Output the [X, Y] coordinate of the center of the cell containing the given text.  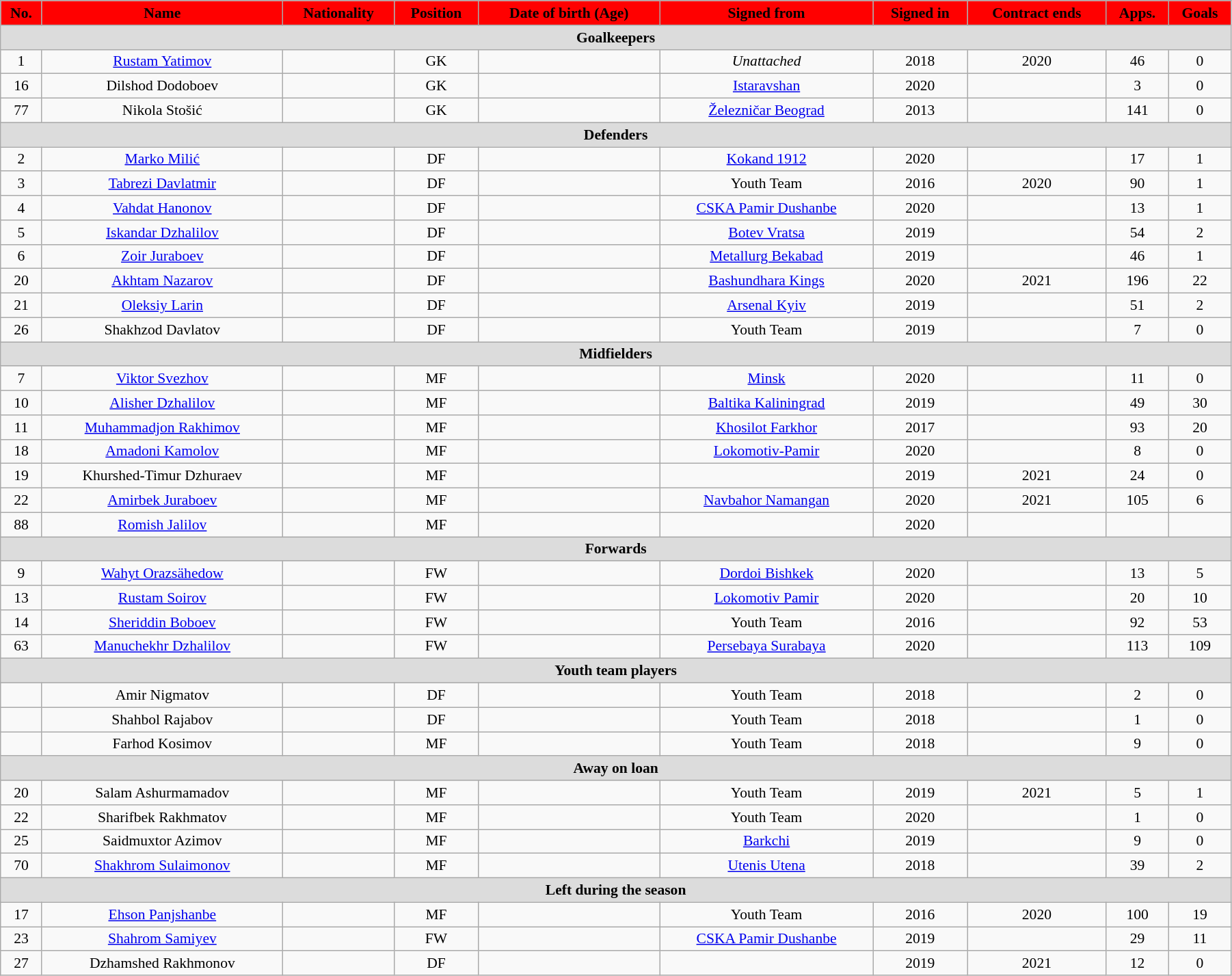
Unattached [767, 62]
Goalkeepers [616, 38]
Contract ends [1036, 13]
Marko Milić [162, 159]
Ehson Panjshanbe [162, 914]
Lokomotiv-Pamir [767, 451]
No. [22, 13]
39 [1138, 866]
70 [22, 866]
93 [1138, 427]
109 [1199, 646]
29 [1138, 939]
8 [1138, 451]
Romish Jalilov [162, 525]
Sharifbek Rakhmatov [162, 817]
141 [1138, 111]
Bashundhara Kings [767, 281]
Goals [1199, 13]
Amirbek Juraboev [162, 501]
Iskandar Dzhalilov [162, 233]
Signed in [920, 13]
Wahyt Orazsähedow [162, 574]
Left during the season [616, 891]
Khosilot Farkhor [767, 427]
Shakhrom Sulaimonov [162, 866]
14 [22, 622]
Farhod Kosimov [162, 744]
Barkchi [767, 841]
Amadoni Kamolov [162, 451]
Železničar Beograd [767, 111]
Midfielders [616, 354]
Rustam Soirov [162, 598]
Minsk [767, 379]
88 [22, 525]
18 [22, 451]
Dilshod Dodoboev [162, 86]
Youth team players [616, 671]
Nikola Stošić [162, 111]
51 [1138, 306]
Dordoi Bishkek [767, 574]
Tabrezi Davlatmir [162, 184]
63 [22, 646]
Oleksiy Larin [162, 306]
24 [1138, 476]
Saidmuxtor Azimov [162, 841]
Viktor Svezhov [162, 379]
Date of birth (Age) [569, 13]
Rustam Yatimov [162, 62]
27 [22, 964]
Shahrom Samiyev [162, 939]
25 [22, 841]
Apps. [1138, 13]
105 [1138, 501]
23 [22, 939]
49 [1138, 403]
30 [1199, 403]
Signed from [767, 13]
Manuchekhr Dzhalilov [162, 646]
21 [22, 306]
26 [22, 330]
Shakhzod Davlatov [162, 330]
Metallurg Bekabad [767, 256]
Baltika Kaliningrad [767, 403]
Khurshed-Timur Dzhuraev [162, 476]
Shahbol Rajabov [162, 720]
Alisher Dzhalilov [162, 403]
Nationality [338, 13]
Position [436, 13]
Name [162, 13]
Istaravshan [767, 86]
90 [1138, 184]
Forwards [616, 549]
Zoir Juraboev [162, 256]
Botev Vratsa [767, 233]
16 [22, 86]
196 [1138, 281]
12 [1138, 964]
Kokand 1912 [767, 159]
Vahdat Hanonov [162, 208]
Utenis Utena [767, 866]
Lokomotiv Pamir [767, 598]
113 [1138, 646]
Muhammadjon Rakhimov [162, 427]
92 [1138, 622]
77 [22, 111]
100 [1138, 914]
Defenders [616, 135]
Away on loan [616, 769]
Sheriddin Boboev [162, 622]
Akhtam Nazarov [162, 281]
Arsenal Kyiv [767, 306]
Dzhamshed Rakhmonov [162, 964]
4 [22, 208]
54 [1138, 233]
53 [1199, 622]
2013 [920, 111]
2017 [920, 427]
Salam Ashurmamadov [162, 793]
Amir Nigmatov [162, 696]
Persebaya Surabaya [767, 646]
Navbahor Namangan [767, 501]
